Return (X, Y) of the center of cell containing provided text 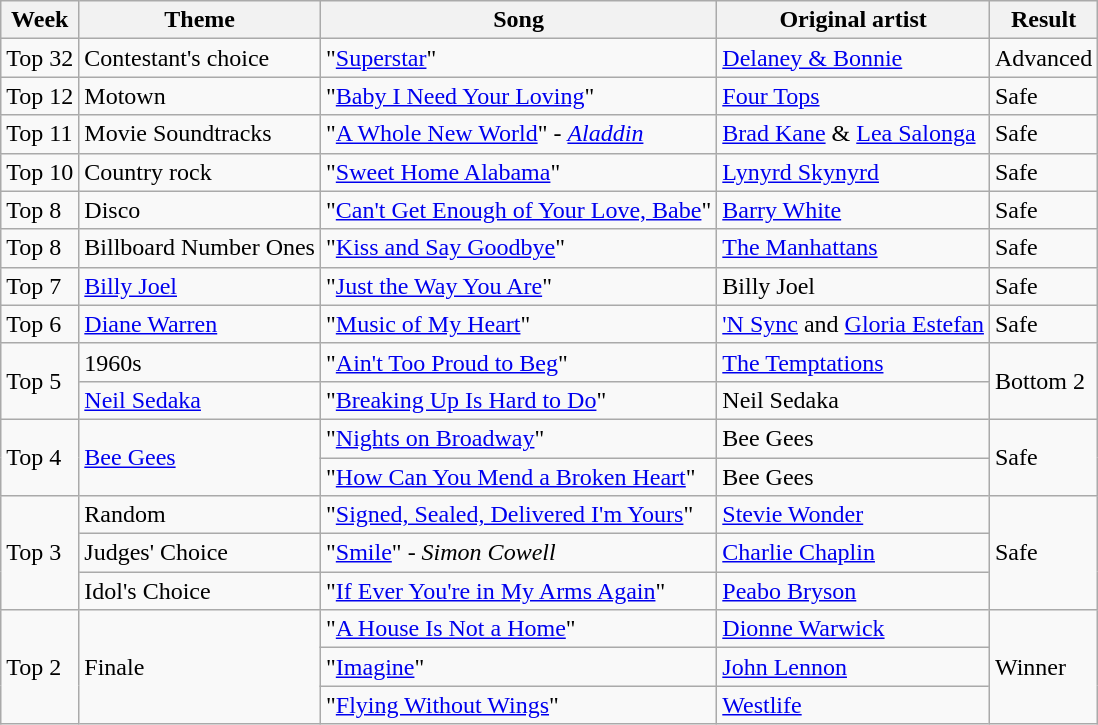
Top 3 (40, 553)
Delaney & Bonnie (854, 58)
Theme (200, 20)
Top 6 (40, 324)
Judges' Choice (200, 553)
"A Whole New World" - Aladdin (518, 134)
Dionne Warwick (854, 629)
Motown (200, 96)
"Ain't Too Proud to Beg" (518, 362)
"Can't Get Enough of Your Love, Babe" (518, 210)
'N Sync and Gloria Estefan (854, 324)
The Temptations (854, 362)
"Imagine" (518, 667)
Movie Soundtracks (200, 134)
Brad Kane & Lea Salonga (854, 134)
"Breaking Up Is Hard to Do" (518, 400)
Top 2 (40, 667)
Westlife (854, 705)
Top 5 (40, 381)
"Music of My Heart" (518, 324)
"How Can You Mend a Broken Heart" (518, 477)
Disco (200, 210)
1960s (200, 362)
"Nights on Broadway" (518, 438)
Week (40, 20)
Peabo Bryson (854, 591)
Idol's Choice (200, 591)
Barry White (854, 210)
"If Ever You're in My Arms Again" (518, 591)
"Smile" - Simon Cowell (518, 553)
"Sweet Home Alabama" (518, 172)
"Signed, Sealed, Delivered I'm Yours" (518, 515)
"Kiss and Say Goodbye" (518, 248)
Four Tops (854, 96)
Top 10 (40, 172)
Finale (200, 667)
Top 12 (40, 96)
Song (518, 20)
Country rock (200, 172)
"Superstar" (518, 58)
Bottom 2 (1043, 381)
Charlie Chaplin (854, 553)
Original artist (854, 20)
Random (200, 515)
Lynyrd Skynyrd (854, 172)
Winner (1043, 667)
The Manhattans (854, 248)
Stevie Wonder (854, 515)
Top 11 (40, 134)
"Just the Way You Are" (518, 286)
Billboard Number Ones (200, 248)
Diane Warren (200, 324)
John Lennon (854, 667)
"A House Is Not a Home" (518, 629)
Advanced (1043, 58)
"Flying Without Wings" (518, 705)
"Baby I Need Your Loving" (518, 96)
Top 7 (40, 286)
Top 32 (40, 58)
Contestant's choice (200, 58)
Result (1043, 20)
Top 4 (40, 457)
